Return (x, y) of the center of cell containing provided text 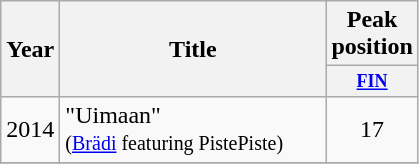
Title (193, 49)
2014 (30, 130)
Peakposition (372, 34)
"Uimaan"(Brädi featuring PistePiste) (193, 130)
FIN (372, 82)
17 (372, 130)
Year (30, 49)
